Determine the [X, Y] coordinate at the center of the cell enclosing the given text.  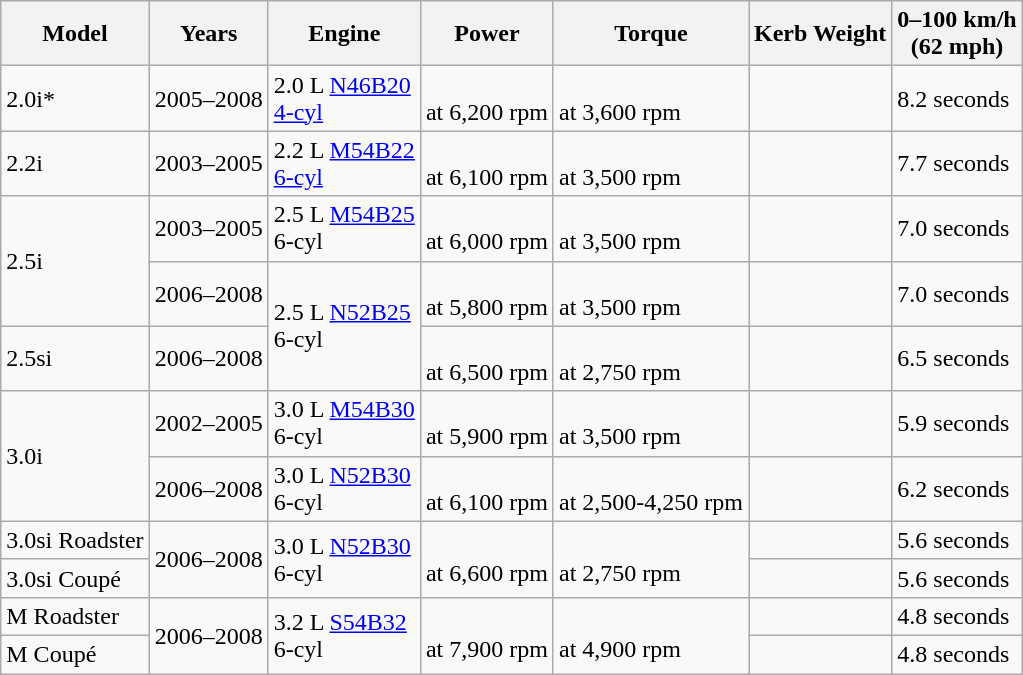
2.2 L M54B22 6-cyl [344, 164]
2.5 L N52B25 6-cyl [344, 326]
M Coupé [75, 654]
at 5,900 rpm [486, 424]
Model [75, 34]
3.0 L M54B30 6-cyl [344, 424]
3.0si Roadster [75, 540]
at 6,500 rpm [486, 358]
at 3,600 rpm [650, 98]
at 6,200 rpm [486, 98]
2.5i [75, 261]
at 5,800 rpm [486, 294]
at 7,900 rpm [486, 635]
Torque [650, 34]
3.0i [75, 456]
3.2 L S54B32 6-cyl [344, 635]
2.5 L M54B25 6-cyl [344, 228]
6.5 seconds [957, 358]
at 2,500-4,250 rpm [650, 488]
2.5si [75, 358]
5.9 seconds [957, 424]
M Roadster [75, 616]
0–100 km/h (62 mph) [957, 34]
Engine [344, 34]
at 6,600 rpm [486, 559]
Years [208, 34]
at 4,900 rpm [650, 635]
2.0i* [75, 98]
at 6,000 rpm [486, 228]
2002–2005 [208, 424]
2.0 L N46B20 4-cyl [344, 98]
7.7 seconds [957, 164]
8.2 seconds [957, 98]
3.0si Coupé [75, 578]
6.2 seconds [957, 488]
Kerb Weight [820, 34]
2005–2008 [208, 98]
2.2i [75, 164]
Power [486, 34]
